For the text-containing cell, return its midpoint in (x, y) coordinate format. 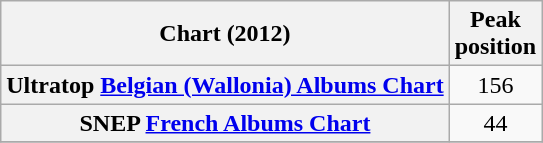
Chart (2012) (225, 34)
SNEP French Albums Chart (225, 123)
44 (495, 123)
156 (495, 85)
Ultratop Belgian (Wallonia) Albums Chart (225, 85)
Peakposition (495, 34)
